Locate the cell with the specified text and output its [X, Y] center coordinate. 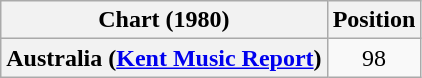
Position [374, 20]
Chart (1980) [164, 20]
Australia (Kent Music Report) [164, 58]
98 [374, 58]
